Detect which cell encompasses the target text, then output its [X, Y] center coordinate. 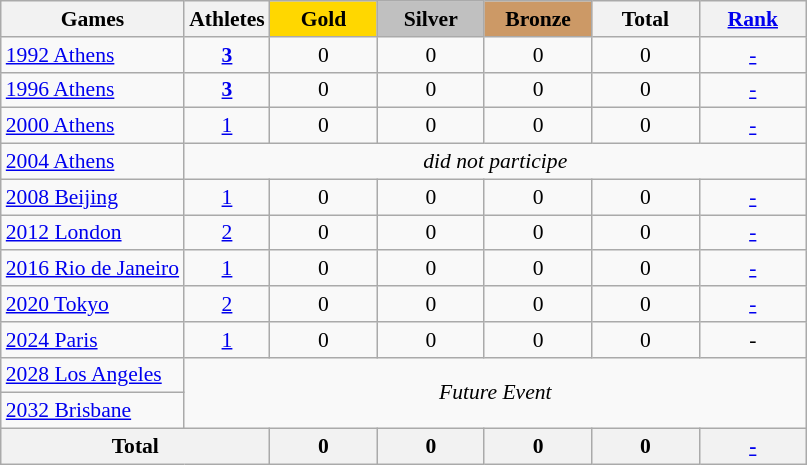
2000 Athens [92, 126]
Athletes [227, 19]
2004 Athens [92, 162]
Silver [430, 19]
1992 Athens [92, 55]
Games [92, 19]
Future Event [495, 392]
Gold [324, 19]
2016 Rio de Janeiro [92, 269]
Rank [752, 19]
Bronze [538, 19]
1996 Athens [92, 90]
2008 Beijing [92, 197]
2020 Tokyo [92, 304]
2032 Brisbane [92, 411]
2028 Los Angeles [92, 375]
2024 Paris [92, 340]
did not participe [495, 162]
2012 London [92, 233]
